Output the [x, y] coordinate of the center of the cell containing the given text.  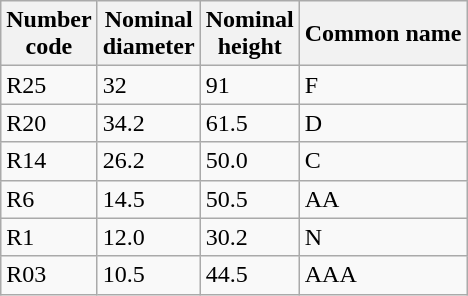
AA [383, 199]
12.0 [148, 237]
AAA [383, 275]
Nominalheight [250, 34]
C [383, 161]
R1 [49, 237]
Nominaldiameter [148, 34]
Numbercode [49, 34]
34.2 [148, 123]
50.0 [250, 161]
Common name [383, 34]
30.2 [250, 237]
D [383, 123]
R25 [49, 85]
91 [250, 85]
50.5 [250, 199]
R14 [49, 161]
61.5 [250, 123]
R20 [49, 123]
R03 [49, 275]
R6 [49, 199]
10.5 [148, 275]
26.2 [148, 161]
14.5 [148, 199]
32 [148, 85]
F [383, 85]
N [383, 237]
44.5 [250, 275]
